Scan for the cell matching the given text and deliver its (X, Y) coordinate at center. 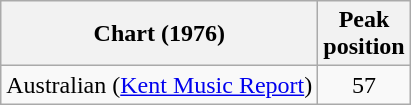
57 (364, 85)
Australian (Kent Music Report) (160, 85)
Chart (1976) (160, 34)
Peakposition (364, 34)
